Provide the [X, Y] coordinate of the cell's center where the given text is located.  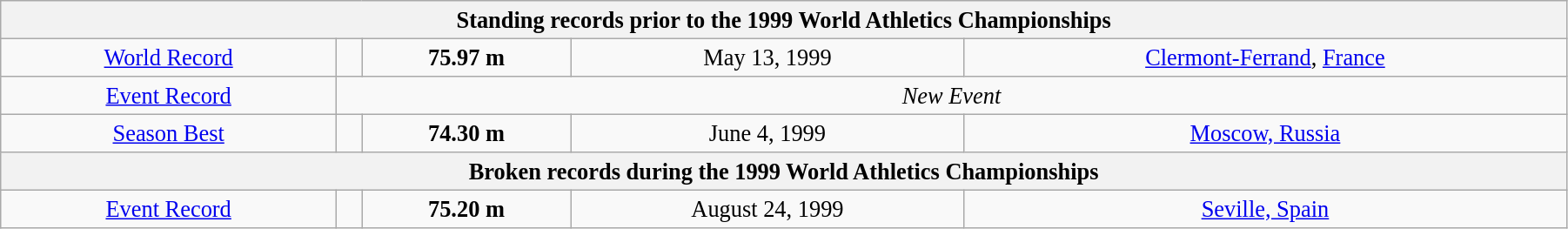
June 4, 1999 [767, 133]
Moscow, Russia [1265, 133]
Clermont-Ferrand, France [1265, 57]
New Event [952, 95]
Standing records prior to the 1999 World Athletics Championships [784, 19]
75.20 m [466, 209]
May 13, 1999 [767, 57]
Season Best [169, 133]
75.97 m [466, 57]
Seville, Spain [1265, 209]
Broken records during the 1999 World Athletics Championships [784, 172]
August 24, 1999 [767, 209]
74.30 m [466, 133]
World Record [169, 57]
